For the text-containing cell, return its midpoint in [x, y] coordinate format. 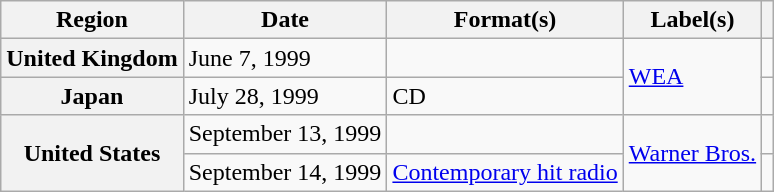
Warner Bros. [692, 153]
September 14, 1999 [285, 172]
June 7, 1999 [285, 58]
Contemporary hit radio [505, 172]
September 13, 1999 [285, 134]
WEA [692, 77]
CD [505, 96]
Format(s) [505, 20]
Date [285, 20]
July 28, 1999 [285, 96]
United Kingdom [92, 58]
United States [92, 153]
Label(s) [692, 20]
Japan [92, 96]
Region [92, 20]
